Find where the given text appears and provide that cell's center as [x, y] coordinate. 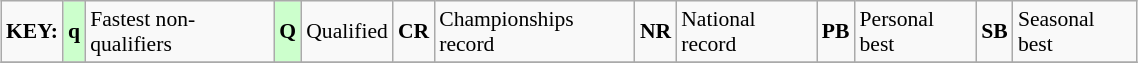
SB [994, 32]
KEY: [32, 32]
Seasonal best [1075, 32]
PB [836, 32]
Personal best [916, 32]
Q [288, 32]
q [74, 32]
National record [746, 32]
Fastest non-qualifiers [180, 32]
NR [656, 32]
Championships record [534, 32]
CR [414, 32]
Qualified [347, 32]
